Locate the cell with the specified text and output its (X, Y) center coordinate. 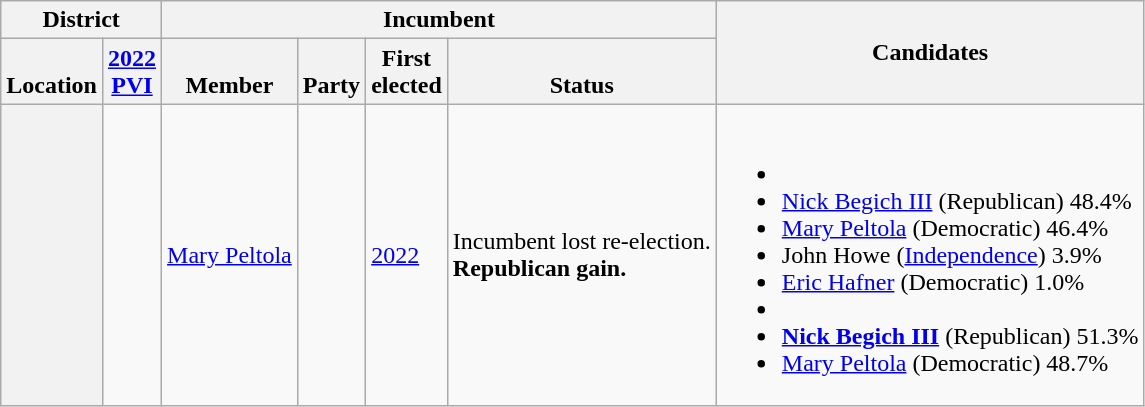
Incumbent lost re-election.Republican gain. (582, 255)
Member (230, 72)
Incumbent (440, 20)
Mary Peltola (230, 255)
Location (52, 72)
2022PVI (132, 72)
Party (331, 72)
Candidates (930, 52)
2022 (407, 255)
Firstelected (407, 72)
Status (582, 72)
District (82, 20)
